Scan for the cell matching the given text and deliver its [x, y] coordinate at center. 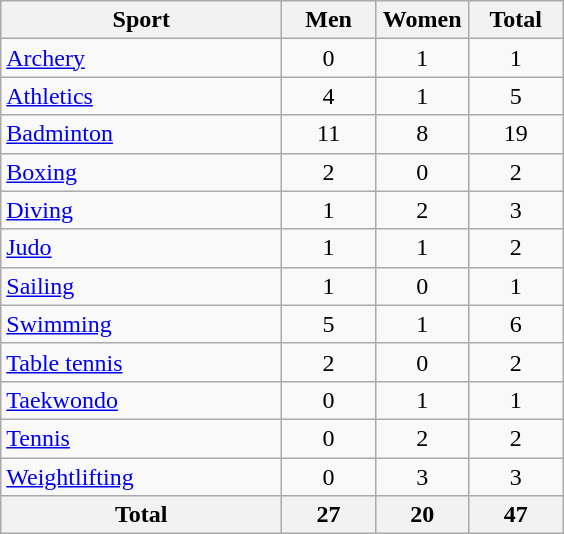
Taekwondo [142, 400]
Judo [142, 248]
Tennis [142, 438]
Sport [142, 20]
6 [516, 324]
11 [329, 134]
Diving [142, 210]
19 [516, 134]
Boxing [142, 172]
Sailing [142, 286]
47 [516, 515]
Swimming [142, 324]
27 [329, 515]
Table tennis [142, 362]
20 [422, 515]
Men [329, 20]
Weightlifting [142, 477]
8 [422, 134]
Badminton [142, 134]
4 [329, 96]
Archery [142, 58]
Athletics [142, 96]
Women [422, 20]
